Find where the given text appears and provide that cell's center as [X, Y] coordinate. 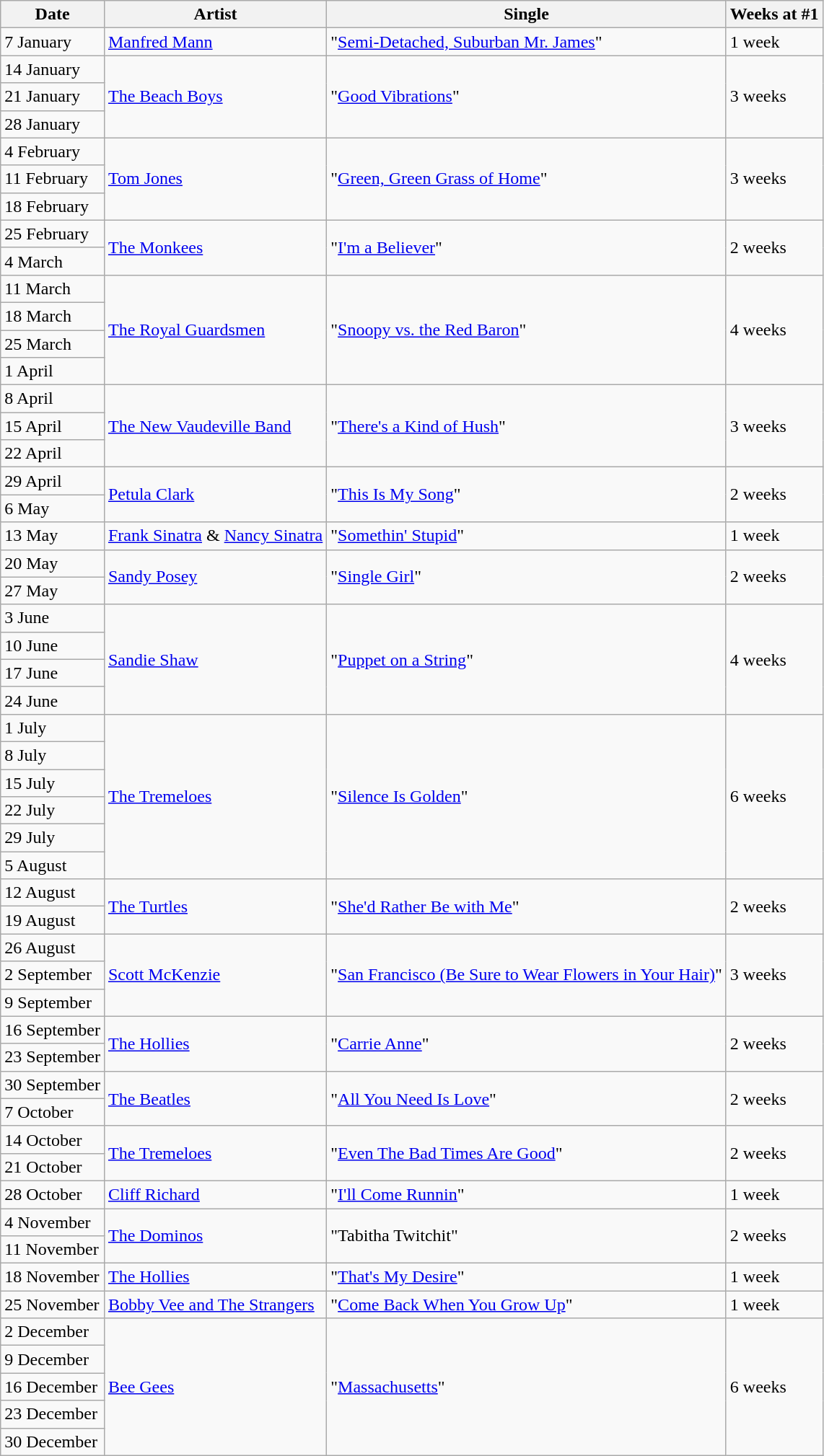
3 June [53, 618]
25 February [53, 234]
The Royal Guardsmen [215, 330]
"San Francisco (Be Sure to Wear Flowers in Your Hair)" [527, 975]
14 October [53, 1139]
"That's My Desire" [527, 1277]
"Even The Bad Times Are Good" [527, 1153]
4 November [53, 1222]
"Single Girl" [527, 577]
5 August [53, 865]
15 July [53, 782]
Bee Gees [215, 1387]
The Turtles [215, 906]
"Semi-Detached, Suburban Mr. James" [527, 42]
28 January [53, 124]
"I'll Come Runnin" [527, 1194]
"Green, Green Grass of Home" [527, 179]
18 February [53, 206]
19 August [53, 920]
28 October [53, 1194]
30 December [53, 1442]
16 December [53, 1387]
"Snoopy vs. the Red Baron" [527, 330]
1 July [53, 728]
8 July [53, 755]
Bobby Vee and The Strangers [215, 1305]
9 December [53, 1359]
30 September [53, 1085]
The Beatles [215, 1098]
"Good Vibrations" [527, 97]
"Puppet on a String" [527, 659]
17 June [53, 673]
27 May [53, 591]
"Come Back When You Grow Up" [527, 1305]
11 February [53, 179]
18 March [53, 316]
4 February [53, 151]
The Dominos [215, 1236]
The New Vaudeville Band [215, 426]
26 August [53, 948]
21 January [53, 97]
Artist [215, 14]
10 June [53, 645]
11 March [53, 288]
"I'm a Believer" [527, 247]
"She'd Rather Be with Me" [527, 906]
Sandy Posey [215, 577]
16 September [53, 1030]
Cliff Richard [215, 1194]
4 March [53, 261]
9 September [53, 1002]
8 April [53, 399]
14 January [53, 69]
Date [53, 14]
Manfred Mann [215, 42]
12 August [53, 893]
Sandie Shaw [215, 659]
Tom Jones [215, 179]
23 September [53, 1057]
21 October [53, 1167]
"Massachusetts" [527, 1387]
13 May [53, 536]
29 April [53, 481]
11 November [53, 1250]
Petula Clark [215, 495]
7 October [53, 1112]
Frank Sinatra & Nancy Sinatra [215, 536]
22 April [53, 454]
1 April [53, 371]
29 July [53, 838]
6 May [53, 508]
24 June [53, 700]
2 September [53, 975]
20 May [53, 563]
"All You Need Is Love" [527, 1098]
"Tabitha Twitchit" [527, 1236]
The Monkees [215, 247]
"There's a Kind of Hush" [527, 426]
18 November [53, 1277]
"Silence Is Golden" [527, 796]
22 July [53, 811]
"Carrie Anne" [527, 1044]
23 December [53, 1414]
"Somethin' Stupid" [527, 536]
Scott McKenzie [215, 975]
7 January [53, 42]
The Beach Boys [215, 97]
15 April [53, 426]
"This Is My Song" [527, 495]
2 December [53, 1332]
Weeks at #1 [774, 14]
Single [527, 14]
25 March [53, 344]
25 November [53, 1305]
